Extract the (X, Y) coordinate from the center of the cell holding the provided text.  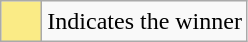
Indicates the winner (145, 22)
